Capture the cell that displays the provided text and extract its (x, y) central coordinate. 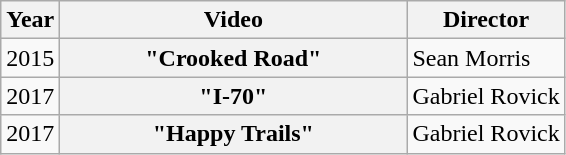
Video (234, 20)
"I-70" (234, 96)
Year (30, 20)
Sean Morris (486, 58)
Director (486, 20)
2015 (30, 58)
"Happy Trails" (234, 134)
"Crooked Road" (234, 58)
